Scan for the cell matching the given text and deliver its [X, Y] coordinate at center. 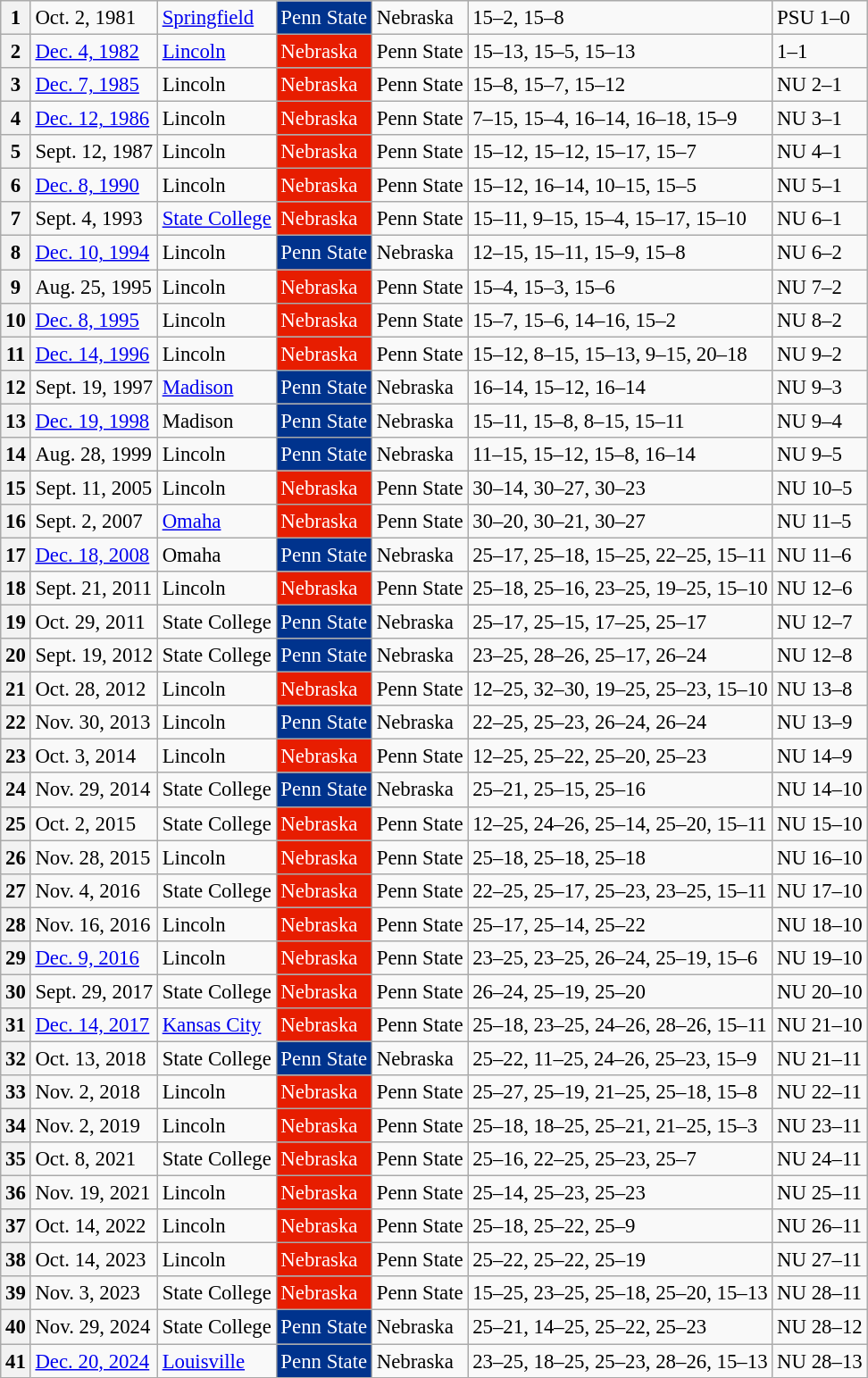
9 [16, 287]
NU 19–10 [820, 958]
NU 28–13 [820, 1361]
12–15, 15–11, 15–9, 15–8 [620, 253]
15–12, 8–15, 15–13, 9–15, 20–18 [620, 354]
Dec. 18, 2008 [94, 555]
Dec. 14, 1996 [94, 354]
NU 6–1 [820, 219]
Dec. 4, 1982 [94, 52]
25–21, 25–15, 25–16 [620, 790]
14 [16, 455]
11–15, 15–12, 15–8, 16–14 [620, 455]
NU 3–1 [820, 119]
PSU 1–0 [820, 18]
12–25, 25–22, 25–20, 25–23 [620, 756]
Oct. 13, 2018 [94, 1058]
25–21, 14–25, 25–22, 25–23 [620, 1327]
NU 12–8 [820, 656]
Sept. 19, 2012 [94, 656]
Sept. 11, 2005 [94, 488]
37 [16, 1226]
23–25, 28–26, 25–17, 26–24 [620, 656]
Dec. 19, 1998 [94, 421]
25–27, 25–19, 21–25, 25–18, 15–8 [620, 1092]
8 [16, 253]
NU 21–11 [820, 1058]
Kansas City [216, 1025]
13 [16, 421]
15–12, 15–12, 15–17, 15–7 [620, 152]
41 [16, 1361]
1–1 [820, 52]
30–14, 30–27, 30–23 [620, 488]
23–25, 23–25, 26–24, 25–19, 15–6 [620, 958]
Nov. 3, 2023 [94, 1294]
Nov. 29, 2014 [94, 790]
26 [16, 857]
NU 28–11 [820, 1294]
NU 11–5 [820, 522]
32 [16, 1058]
Dec. 14, 2017 [94, 1025]
19 [16, 622]
18 [16, 589]
15–4, 15–3, 15–6 [620, 287]
28 [16, 924]
NU 11–6 [820, 555]
15–7, 15–6, 14–16, 15–2 [620, 320]
15 [16, 488]
NU 9–4 [820, 421]
16 [16, 522]
Oct. 14, 2022 [94, 1226]
Dec. 20, 2024 [94, 1361]
Dec. 10, 1994 [94, 253]
Oct. 2, 2015 [94, 823]
NU 17–10 [820, 890]
NU 25–11 [820, 1193]
25–18, 25–18, 25–18 [620, 857]
12–25, 24–26, 25–14, 25–20, 15–11 [620, 823]
27 [16, 890]
12–25, 32–30, 19–25, 25–23, 15–10 [620, 689]
29 [16, 958]
25–22, 11–25, 24–26, 25–23, 15–9 [620, 1058]
25–18, 18–25, 25–21, 21–25, 15–3 [620, 1126]
30–20, 30–21, 30–27 [620, 522]
15–11, 9–15, 15–4, 15–17, 15–10 [620, 219]
6 [16, 186]
7–15, 15–4, 16–14, 16–18, 15–9 [620, 119]
5 [16, 152]
Dec. 8, 1990 [94, 186]
Oct. 2, 1981 [94, 18]
15–11, 15–8, 8–15, 15–11 [620, 421]
Sept. 19, 1997 [94, 387]
Sept. 21, 2011 [94, 589]
Dec. 8, 1995 [94, 320]
25–16, 22–25, 25–23, 25–7 [620, 1159]
15–25, 23–25, 25–18, 25–20, 15–13 [620, 1294]
Nov. 4, 2016 [94, 890]
25–18, 25–22, 25–9 [620, 1226]
11 [16, 354]
Oct. 3, 2014 [94, 756]
Oct. 28, 2012 [94, 689]
22 [16, 722]
40 [16, 1327]
NU 8–2 [820, 320]
NU 27–11 [820, 1260]
25–14, 25–23, 25–23 [620, 1193]
15–8, 15–7, 15–12 [620, 85]
NU 24–11 [820, 1159]
NU 9–3 [820, 387]
NU 21–10 [820, 1025]
Sept. 29, 2017 [94, 991]
Nov. 29, 2024 [94, 1327]
NU 6–2 [820, 253]
NU 18–10 [820, 924]
25–17, 25–14, 25–22 [620, 924]
Sept. 12, 1987 [94, 152]
15–2, 15–8 [620, 18]
34 [16, 1126]
Oct. 14, 2023 [94, 1260]
10 [16, 320]
Sept. 4, 1993 [94, 219]
25–17, 25–18, 15–25, 22–25, 15–11 [620, 555]
39 [16, 1294]
Nov. 2, 2019 [94, 1126]
NU 15–10 [820, 823]
Louisville [216, 1361]
NU 16–10 [820, 857]
25–18, 23–25, 24–26, 28–26, 15–11 [620, 1025]
22–25, 25–23, 26–24, 26–24 [620, 722]
25 [16, 823]
Nov. 19, 2021 [94, 1193]
38 [16, 1260]
36 [16, 1193]
NU 7–2 [820, 287]
NU 20–10 [820, 991]
Sept. 2, 2007 [94, 522]
12 [16, 387]
Oct. 29, 2011 [94, 622]
NU 2–1 [820, 85]
NU 23–11 [820, 1126]
NU 13–9 [820, 722]
NU 5–1 [820, 186]
Nov. 2, 2018 [94, 1092]
Dec. 12, 1986 [94, 119]
Dec. 9, 2016 [94, 958]
22–25, 25–17, 25–23, 23–25, 15–11 [620, 890]
21 [16, 689]
20 [16, 656]
25–17, 25–15, 17–25, 25–17 [620, 622]
31 [16, 1025]
15–13, 15–5, 15–13 [620, 52]
NU 14–9 [820, 756]
3 [16, 85]
NU 9–2 [820, 354]
7 [16, 219]
26–24, 25–19, 25–20 [620, 991]
24 [16, 790]
15–12, 16–14, 10–15, 15–5 [620, 186]
23 [16, 756]
Springfield [216, 18]
23–25, 18–25, 25–23, 28–26, 15–13 [620, 1361]
NU 13–8 [820, 689]
NU 12–7 [820, 622]
NU 9–5 [820, 455]
NU 28–12 [820, 1327]
NU 14–10 [820, 790]
Nov. 16, 2016 [94, 924]
NU 4–1 [820, 152]
Aug. 25, 1995 [94, 287]
30 [16, 991]
NU 22–11 [820, 1092]
25–22, 25–22, 25–19 [620, 1260]
17 [16, 555]
4 [16, 119]
Nov. 30, 2013 [94, 722]
NU 10–5 [820, 488]
NU 26–11 [820, 1226]
Nov. 28, 2015 [94, 857]
NU 12–6 [820, 589]
33 [16, 1092]
1 [16, 18]
2 [16, 52]
25–18, 25–16, 23–25, 19–25, 15–10 [620, 589]
Oct. 8, 2021 [94, 1159]
16–14, 15–12, 16–14 [620, 387]
Dec. 7, 1985 [94, 85]
35 [16, 1159]
Aug. 28, 1999 [94, 455]
